Identify which cell holds the provided text, then report its [X, Y] central coordinate. 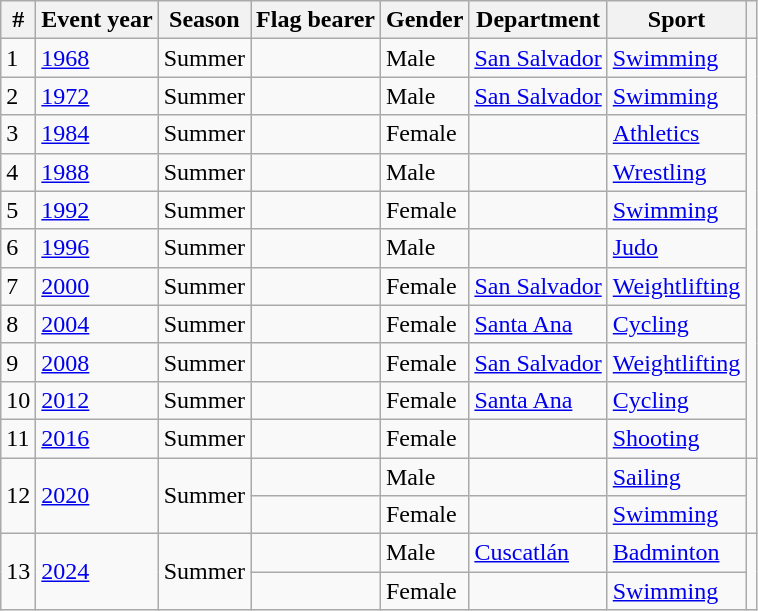
2 [18, 96]
9 [18, 362]
1972 [97, 96]
2000 [97, 286]
Department [538, 20]
Flag bearer [316, 20]
Badminton [676, 553]
Event year [97, 20]
Athletics [676, 134]
2024 [97, 572]
4 [18, 172]
2020 [97, 496]
1984 [97, 134]
# [18, 20]
Wrestling [676, 172]
2004 [97, 324]
8 [18, 324]
2012 [97, 400]
3 [18, 134]
2008 [97, 362]
11 [18, 438]
1996 [97, 248]
Shooting [676, 438]
12 [18, 496]
1 [18, 58]
Season [204, 20]
10 [18, 400]
Judo [676, 248]
5 [18, 210]
1968 [97, 58]
6 [18, 248]
1988 [97, 172]
Cuscatlán [538, 553]
Sport [676, 20]
1992 [97, 210]
2016 [97, 438]
7 [18, 286]
Gender [424, 20]
13 [18, 572]
Sailing [676, 477]
